For the text-containing cell, return its midpoint in (x, y) coordinate format. 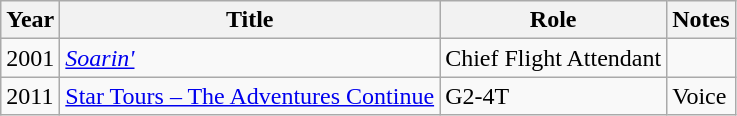
Voice (701, 96)
G2-4T (554, 96)
Soarin' (250, 58)
2001 (30, 58)
Role (554, 20)
Year (30, 20)
Notes (701, 20)
Title (250, 20)
2011 (30, 96)
Star Tours – The Adventures Continue (250, 96)
Chief Flight Attendant (554, 58)
